Determine the (X, Y) coordinate at the center of the cell enclosing the given text.  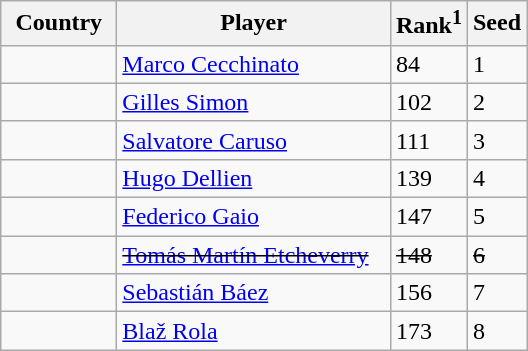
Gilles Simon (254, 102)
1 (496, 64)
7 (496, 293)
Player (254, 24)
Seed (496, 24)
3 (496, 140)
Rank1 (428, 24)
148 (428, 255)
Sebastián Báez (254, 293)
102 (428, 102)
6 (496, 255)
Salvatore Caruso (254, 140)
156 (428, 293)
111 (428, 140)
84 (428, 64)
2 (496, 102)
Country (59, 24)
Blaž Rola (254, 331)
4 (496, 178)
Federico Gaio (254, 217)
Tomás Martín Etcheverry (254, 255)
5 (496, 217)
139 (428, 178)
173 (428, 331)
8 (496, 331)
Hugo Dellien (254, 178)
147 (428, 217)
Marco Cecchinato (254, 64)
